Provide the (X, Y) coordinate of the cell's center where the given text is located.  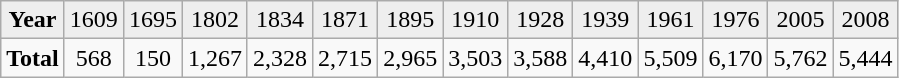
Year (33, 20)
1695 (152, 20)
1802 (214, 20)
1961 (670, 20)
150 (152, 58)
2,328 (280, 58)
3,588 (540, 58)
3,503 (476, 58)
2008 (866, 20)
1910 (476, 20)
1895 (410, 20)
568 (94, 58)
1928 (540, 20)
1871 (346, 20)
1609 (94, 20)
5,762 (800, 58)
1834 (280, 20)
2,965 (410, 58)
1939 (606, 20)
2005 (800, 20)
4,410 (606, 58)
5,444 (866, 58)
5,509 (670, 58)
Total (33, 58)
6,170 (736, 58)
1976 (736, 20)
1,267 (214, 58)
2,715 (346, 58)
